Output the (X, Y) coordinate of the center of the cell containing the given text.  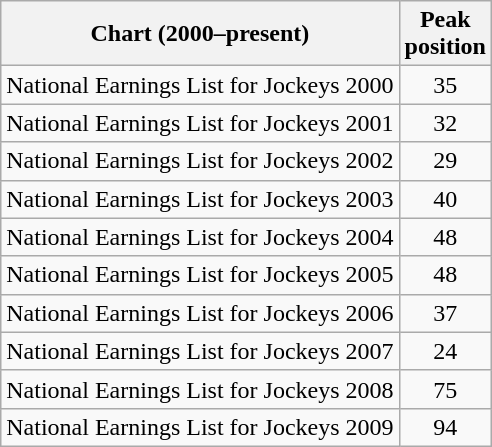
Peakposition (445, 34)
National Earnings List for Jockeys 2006 (200, 313)
35 (445, 85)
37 (445, 313)
32 (445, 123)
National Earnings List for Jockeys 2002 (200, 161)
29 (445, 161)
National Earnings List for Jockeys 2007 (200, 351)
National Earnings List for Jockeys 2000 (200, 85)
Chart (2000–present) (200, 34)
40 (445, 199)
National Earnings List for Jockeys 2001 (200, 123)
National Earnings List for Jockeys 2003 (200, 199)
National Earnings List for Jockeys 2005 (200, 275)
National Earnings List for Jockeys 2004 (200, 237)
94 (445, 427)
75 (445, 389)
National Earnings List for Jockeys 2008 (200, 389)
24 (445, 351)
National Earnings List for Jockeys 2009 (200, 427)
